For the text-containing cell, return its midpoint in (x, y) coordinate format. 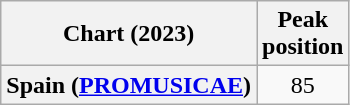
Chart (2023) (129, 34)
85 (303, 85)
Peakposition (303, 34)
Spain (PROMUSICAE) (129, 85)
